Return (x, y) of the center of cell containing provided text 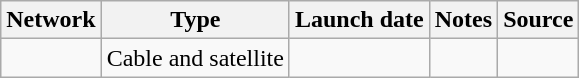
Notes (463, 20)
Launch date (359, 20)
Network (51, 20)
Type (195, 20)
Cable and satellite (195, 58)
Source (538, 20)
